Scan for the cell matching the given text and deliver its [X, Y] coordinate at center. 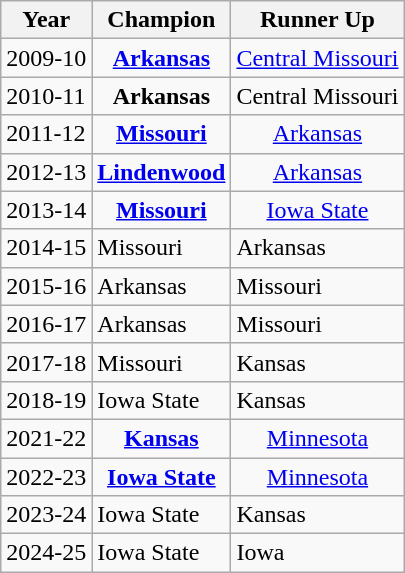
2013-14 [46, 210]
2024-25 [46, 553]
2010-11 [46, 96]
Year [46, 20]
Champion [162, 20]
2017-18 [46, 362]
2023-24 [46, 515]
2015-16 [46, 286]
2014-15 [46, 248]
2022-23 [46, 477]
2009-10 [46, 58]
2011-12 [46, 134]
2021-22 [46, 438]
Iowa [318, 553]
2016-17 [46, 324]
2018-19 [46, 400]
Runner Up [318, 20]
2012-13 [46, 172]
Lindenwood [162, 172]
